Identify which cell holds the provided text, then report its (x, y) central coordinate. 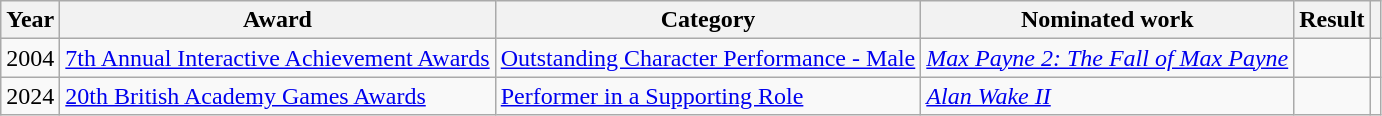
Max Payne 2: The Fall of Max Payne (1108, 58)
2004 (30, 58)
Outstanding Character Performance - Male (708, 58)
Nominated work (1108, 20)
Year (30, 20)
20th British Academy Games Awards (278, 96)
Performer in a Supporting Role (708, 96)
7th Annual Interactive Achievement Awards (278, 58)
Category (708, 20)
Result (1332, 20)
Alan Wake II (1108, 96)
2024 (30, 96)
Award (278, 20)
